Determine the [x, y] coordinate at the center of the cell enclosing the given text.  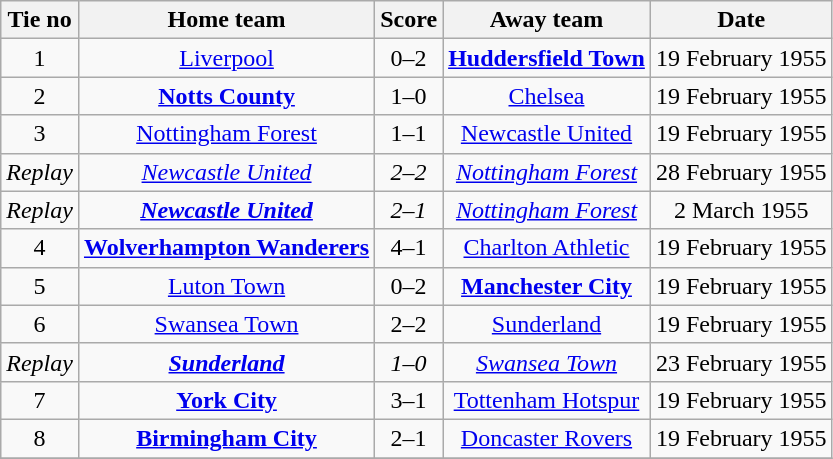
York City [226, 400]
Manchester City [547, 286]
Doncaster Rovers [547, 438]
1–1 [409, 134]
23 February 1955 [741, 362]
Charlton Athletic [547, 248]
Birmingham City [226, 438]
8 [40, 438]
Score [409, 20]
Away team [547, 20]
6 [40, 324]
Liverpool [226, 58]
3–1 [409, 400]
Date [741, 20]
Home team [226, 20]
2 March 1955 [741, 210]
2 [40, 96]
Tottenham Hotspur [547, 400]
Tie no [40, 20]
28 February 1955 [741, 172]
3 [40, 134]
Notts County [226, 96]
4–1 [409, 248]
1 [40, 58]
5 [40, 286]
4 [40, 248]
Chelsea [547, 96]
7 [40, 400]
Wolverhampton Wanderers [226, 248]
Luton Town [226, 286]
Huddersfield Town [547, 58]
